From the cell containing the given text, extract its center point as [X, Y] coordinate. 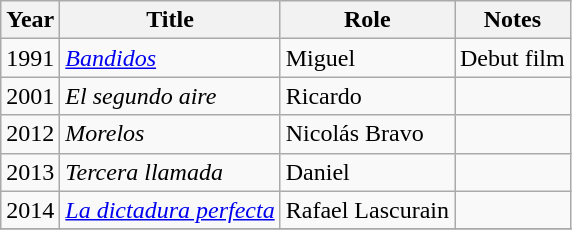
Miguel [367, 58]
Notes [512, 20]
Ricardo [367, 96]
La dictadura perfecta [170, 210]
1991 [30, 58]
Tercera llamada [170, 172]
2014 [30, 210]
El segundo aire [170, 96]
Daniel [367, 172]
Title [170, 20]
Bandidos [170, 58]
Role [367, 20]
Rafael Lascurain [367, 210]
Year [30, 20]
2001 [30, 96]
Debut film [512, 58]
2012 [30, 134]
2013 [30, 172]
Nicolás Bravo [367, 134]
Morelos [170, 134]
